Pinpoint the cell where the given text exists, returning its [X, Y] midpoint coordinate. 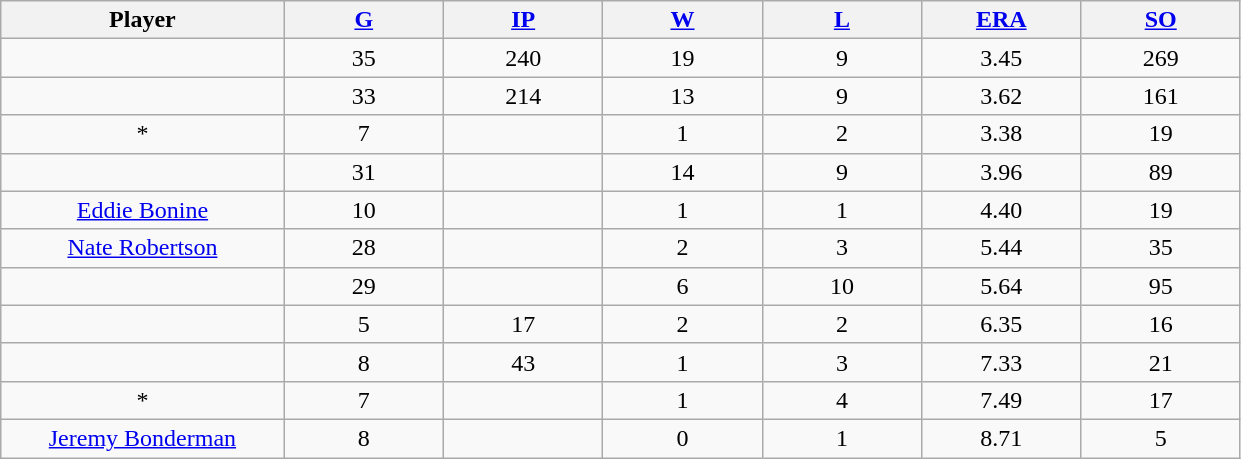
240 [522, 58]
0 [682, 438]
Nate Robertson [142, 248]
ERA [1002, 20]
13 [682, 96]
6 [682, 286]
SO [1160, 20]
33 [364, 96]
G [364, 20]
4.40 [1002, 210]
5.64 [1002, 286]
IP [522, 20]
7.33 [1002, 362]
7.49 [1002, 400]
Jeremy Bonderman [142, 438]
214 [522, 96]
3.45 [1002, 58]
31 [364, 172]
89 [1160, 172]
43 [522, 362]
29 [364, 286]
161 [1160, 96]
3.62 [1002, 96]
28 [364, 248]
W [682, 20]
95 [1160, 286]
Eddie Bonine [142, 210]
3.96 [1002, 172]
21 [1160, 362]
269 [1160, 58]
14 [682, 172]
L [842, 20]
3.38 [1002, 134]
4 [842, 400]
5.44 [1002, 248]
8.71 [1002, 438]
Player [142, 20]
16 [1160, 324]
6.35 [1002, 324]
